Provide the (x, y) coordinate of the cell's center where the given text is located.  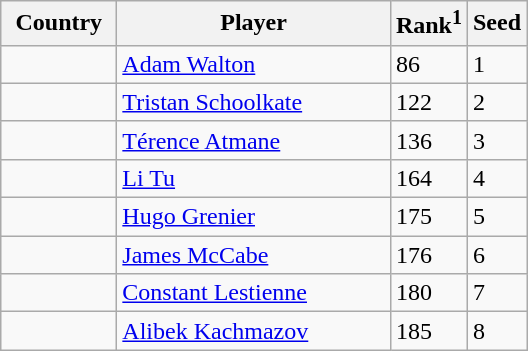
Rank1 (428, 24)
176 (428, 255)
5 (496, 217)
Seed (496, 24)
86 (428, 64)
180 (428, 293)
136 (428, 140)
James McCabe (254, 255)
2 (496, 102)
7 (496, 293)
Li Tu (254, 178)
8 (496, 331)
Alibek Kachmazov (254, 331)
Hugo Grenier (254, 217)
6 (496, 255)
Adam Walton (254, 64)
Tristan Schoolkate (254, 102)
Player (254, 24)
Country (59, 24)
164 (428, 178)
1 (496, 64)
Térence Atmane (254, 140)
175 (428, 217)
3 (496, 140)
185 (428, 331)
4 (496, 178)
Constant Lestienne (254, 293)
122 (428, 102)
